Search for the cell housing the specified text and yield its [X, Y] center coordinate. 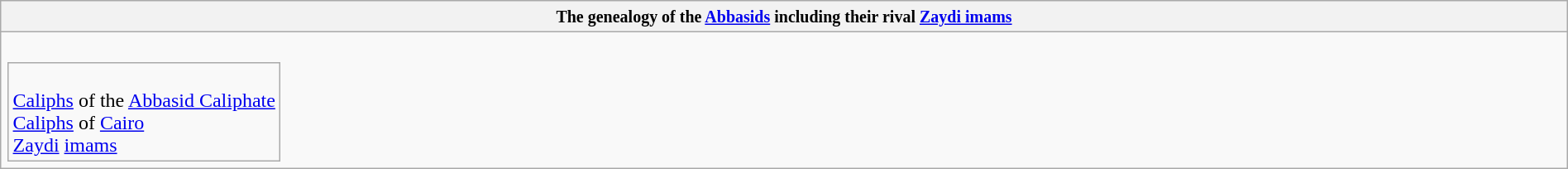
The genealogy of the Abbasids including their rival Zaydi imams [784, 17]
